Find where the given text appears and provide that cell's center as (X, Y) coordinate. 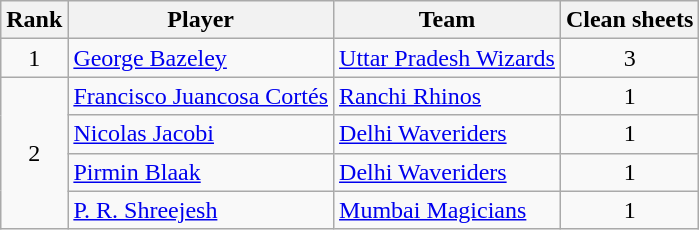
Team (448, 20)
Clean sheets (629, 20)
Nicolas Jacobi (201, 134)
3 (629, 58)
Rank (34, 20)
George Bazeley (201, 58)
2 (34, 153)
Mumbai Magicians (448, 210)
Francisco Juancosa Cortés (201, 96)
Ranchi Rhinos (448, 96)
Uttar Pradesh Wizards (448, 58)
Player (201, 20)
Pirmin Blaak (201, 172)
P. R. Shreejesh (201, 210)
